Return [X, Y] of the center of cell containing provided text 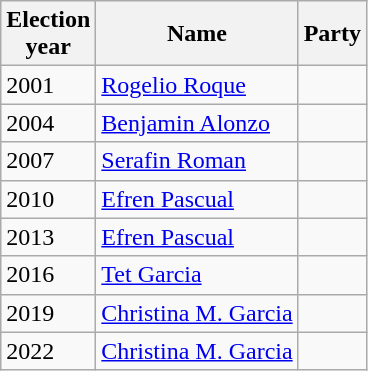
Name [197, 34]
2007 [48, 161]
Electionyear [48, 34]
Party [332, 34]
2004 [48, 123]
2013 [48, 237]
Benjamin Alonzo [197, 123]
Rogelio Roque [197, 85]
2022 [48, 351]
Serafin Roman [197, 161]
2010 [48, 199]
2019 [48, 313]
2016 [48, 275]
Tet Garcia [197, 275]
2001 [48, 85]
